Find where the given text appears and provide that cell's center as (X, Y) coordinate. 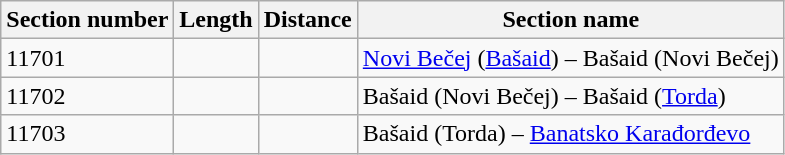
Bašaid (Novi Bečej) – Bašaid (Torda) (570, 96)
Section number (88, 20)
11701 (88, 58)
Bašaid (Torda) – Banatsko Karađorđevo (570, 134)
Novi Bečej (Bašaid) – Bašaid (Novi Bečej) (570, 58)
Section name (570, 20)
Length (216, 20)
11702 (88, 96)
Distance (308, 20)
11703 (88, 134)
